Output the [X, Y] coordinate of the center of the cell containing the given text.  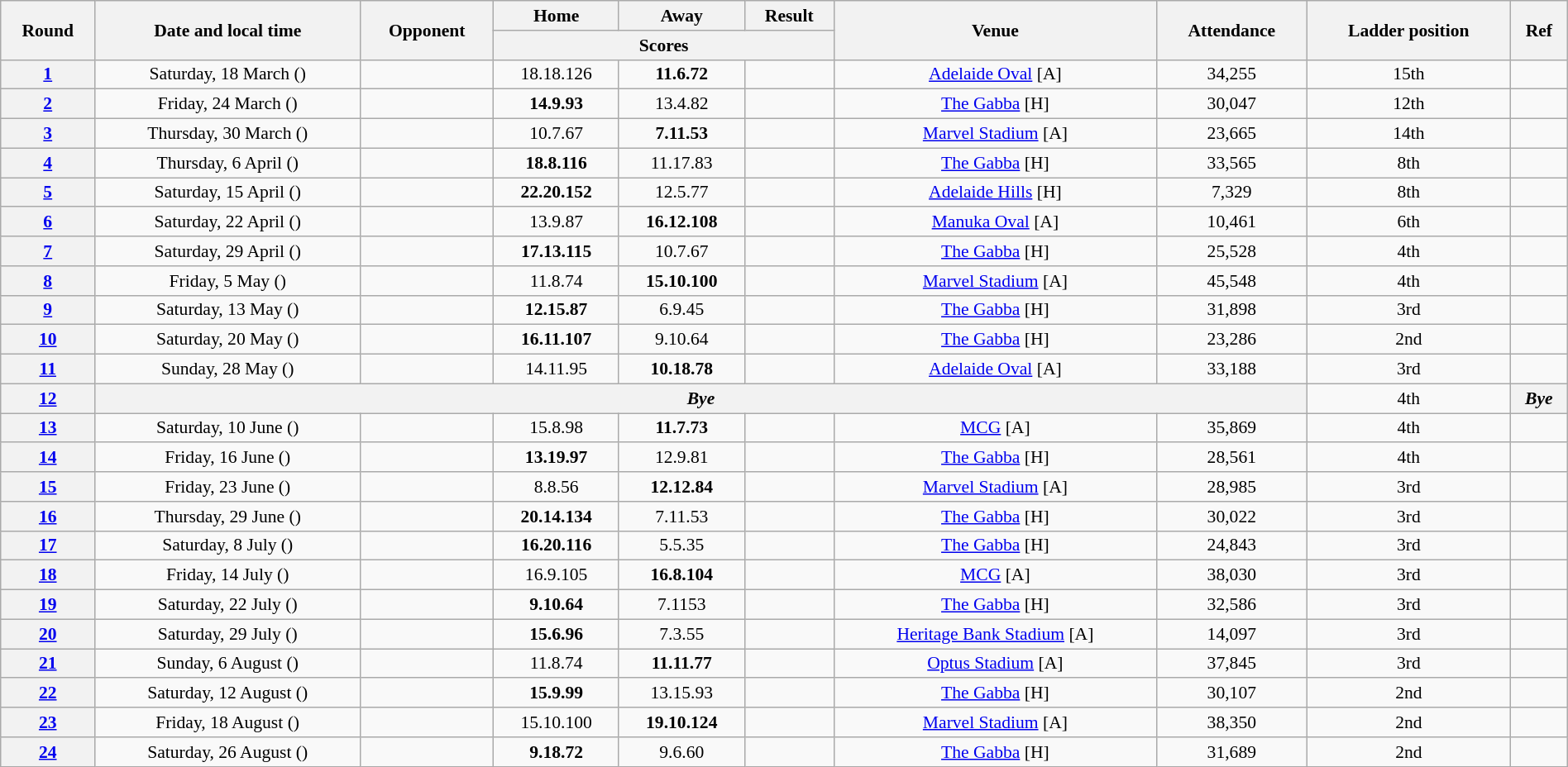
Saturday, 8 July () [228, 545]
8 [48, 281]
7.3.55 [681, 634]
4 [48, 163]
3 [48, 134]
14,097 [1231, 634]
Saturday, 22 April () [228, 222]
12.15.87 [557, 310]
13 [48, 428]
23,286 [1231, 340]
15 [48, 487]
30,022 [1231, 517]
19 [48, 605]
11 [48, 369]
23 [48, 722]
Saturday, 26 August () [228, 752]
Adelaide Hills [H] [995, 193]
2 [48, 104]
33,188 [1231, 369]
Saturday, 29 July () [228, 634]
7.1153 [681, 605]
6.9.45 [681, 310]
Ref [1538, 30]
Sunday, 6 August () [228, 664]
Saturday, 20 May () [228, 340]
24,843 [1231, 545]
31,689 [1231, 752]
33,565 [1231, 163]
Ladder position [1408, 30]
Away [681, 16]
14 [48, 458]
15.9.99 [557, 693]
23,665 [1231, 134]
21 [48, 664]
12th [1408, 104]
11.6.72 [681, 74]
Opponent [427, 30]
11.7.73 [681, 428]
16.12.108 [681, 222]
9.18.72 [557, 752]
9.6.60 [681, 752]
Sunday, 28 May () [228, 369]
15.6.96 [557, 634]
19.10.124 [681, 722]
Attendance [1231, 30]
45,548 [1231, 281]
32,586 [1231, 605]
Saturday, 15 April () [228, 193]
6th [1408, 222]
30,047 [1231, 104]
Friday, 14 July () [228, 575]
22.20.152 [557, 193]
Saturday, 22 July () [228, 605]
Round [48, 30]
Friday, 23 June () [228, 487]
Date and local time [228, 30]
13.4.82 [681, 104]
Venue [995, 30]
12.5.77 [681, 193]
Scores [664, 45]
Friday, 18 August () [228, 722]
6 [48, 222]
10,461 [1231, 222]
15th [1408, 74]
14.9.93 [557, 104]
11.17.83 [681, 163]
Saturday, 18 March () [228, 74]
7,329 [1231, 193]
Home [557, 16]
30,107 [1231, 693]
13.15.93 [681, 693]
20.14.134 [557, 517]
Thursday, 30 March () [228, 134]
16 [48, 517]
12.9.81 [681, 458]
28,561 [1231, 458]
1 [48, 74]
25,528 [1231, 251]
20 [48, 634]
13.19.97 [557, 458]
12.12.84 [681, 487]
Saturday, 10 June () [228, 428]
5 [48, 193]
18 [48, 575]
22 [48, 693]
Thursday, 6 April () [228, 163]
Friday, 24 March () [228, 104]
18.8.116 [557, 163]
18.18.126 [557, 74]
Friday, 16 June () [228, 458]
35,869 [1231, 428]
16.9.105 [557, 575]
13.9.87 [557, 222]
10.18.78 [681, 369]
Saturday, 29 April () [228, 251]
34,255 [1231, 74]
38,030 [1231, 575]
Result [789, 16]
Thursday, 29 June () [228, 517]
28,985 [1231, 487]
Saturday, 13 May () [228, 310]
37,845 [1231, 664]
8.8.56 [557, 487]
16.8.104 [681, 575]
16.11.107 [557, 340]
24 [48, 752]
17.13.115 [557, 251]
Friday, 5 May () [228, 281]
14th [1408, 134]
31,898 [1231, 310]
10 [48, 340]
17 [48, 545]
5.5.35 [681, 545]
Saturday, 12 August () [228, 693]
Manuka Oval [A] [995, 222]
Optus Stadium [A] [995, 664]
15.8.98 [557, 428]
Heritage Bank Stadium [A] [995, 634]
14.11.95 [557, 369]
11.11.77 [681, 664]
9 [48, 310]
12 [48, 398]
38,350 [1231, 722]
16.20.116 [557, 545]
7 [48, 251]
